Provide the (X, Y) coordinate of the cell's center where the given text is located.  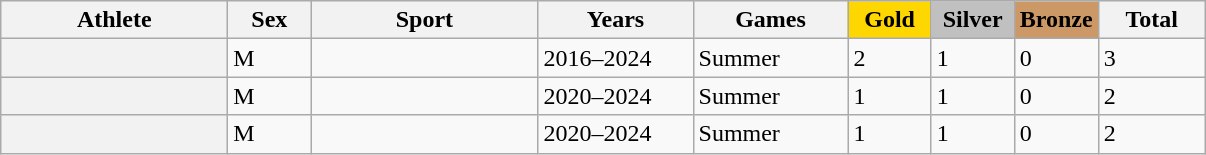
Total (1152, 20)
Sex (270, 20)
Gold (890, 20)
Years (616, 20)
Games (770, 20)
2016–2024 (616, 58)
Athlete (114, 20)
3 (1152, 58)
Sport (424, 20)
Silver (972, 20)
Bronze (1056, 20)
